Return [x, y] of the center of cell containing provided text 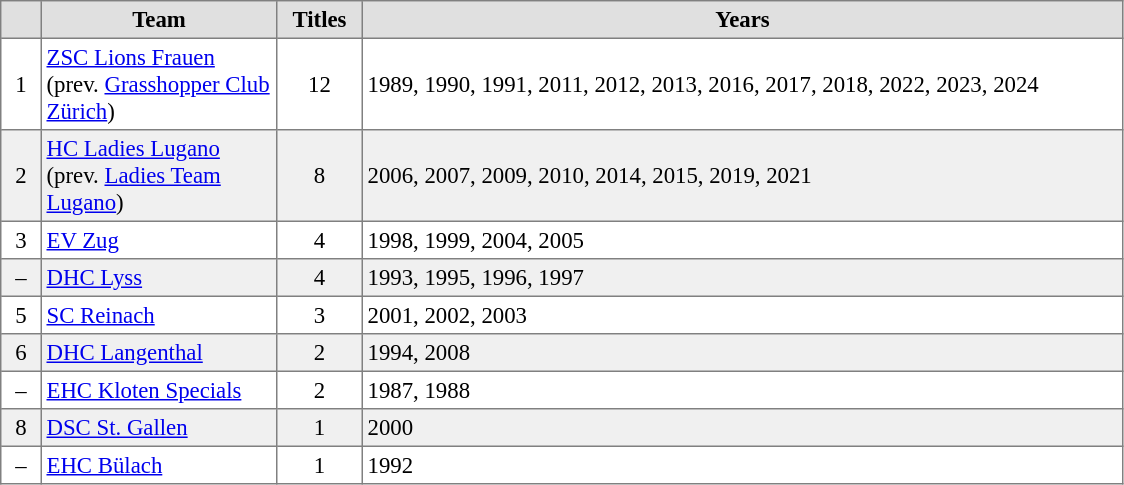
1992 [742, 465]
EHC Bülach [159, 465]
DSC St. Gallen [159, 428]
ZSC Lions Frauen (prev. Grasshopper Club Zürich) [159, 84]
EV Zug [159, 240]
SC Reinach [159, 315]
Team [159, 20]
6 [21, 353]
2000 [742, 428]
HC Ladies Lugano (prev. Ladies Team Lugano) [159, 176]
1998, 1999, 2004, 2005 [742, 240]
12 [320, 84]
Titles [320, 20]
2001, 2002, 2003 [742, 315]
EHC Kloten Specials [159, 390]
DHC Lyss [159, 278]
1993, 1995, 1996, 1997 [742, 278]
2006, 2007, 2009, 2010, 2014, 2015, 2019, 2021 [742, 176]
5 [21, 315]
Years [742, 20]
DHC Langenthal [159, 353]
1987, 1988 [742, 390]
1989, 1990, 1991, 2011, 2012, 2013, 2016, 2017, 2018, 2022, 2023, 2024 [742, 84]
1994, 2008 [742, 353]
